Search for the cell housing the specified text and yield its [x, y] center coordinate. 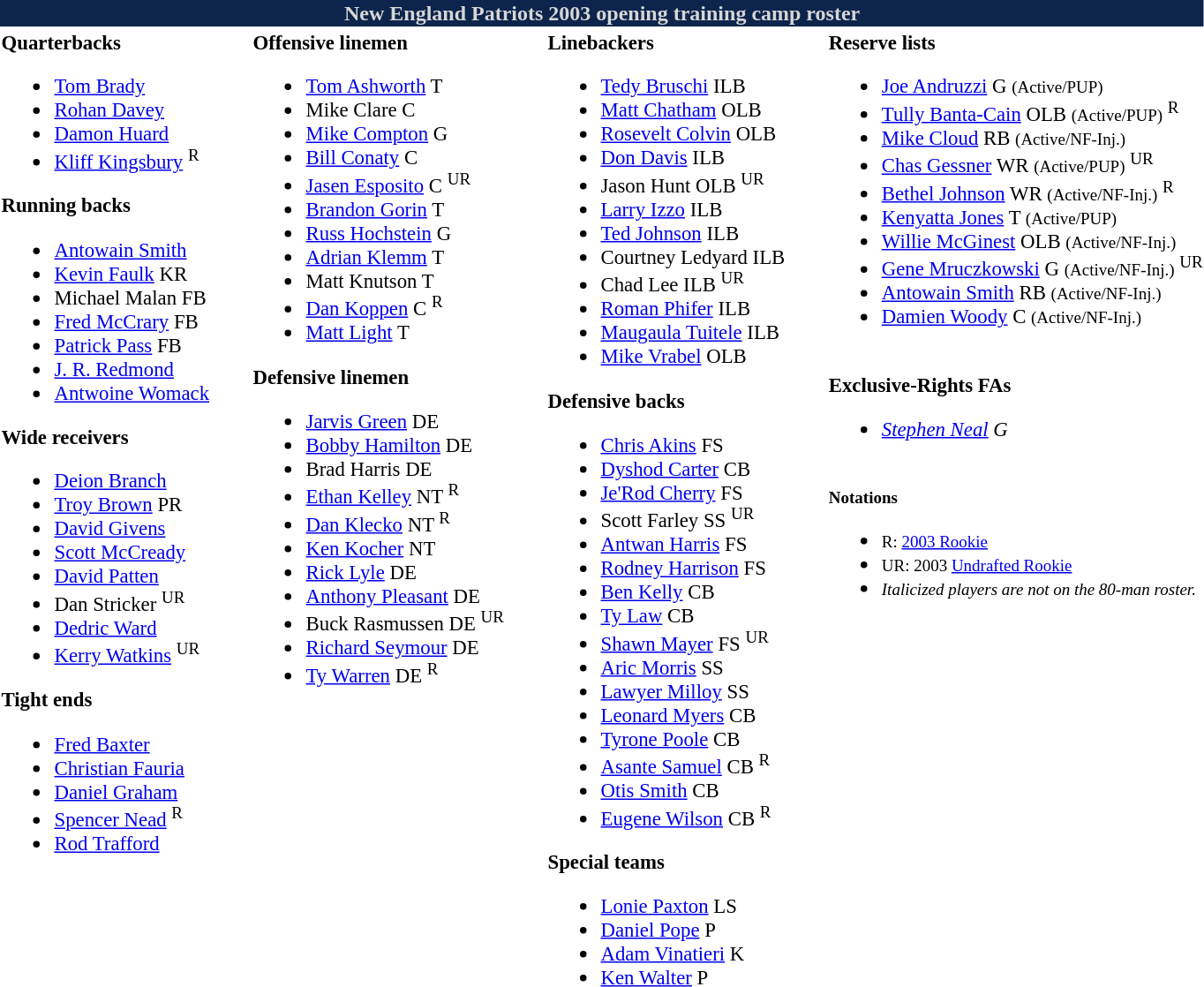
New England Patriots 2003 opening training camp roster [602, 13]
